Provide the [X, Y] coordinate of the cell's center where the given text is located.  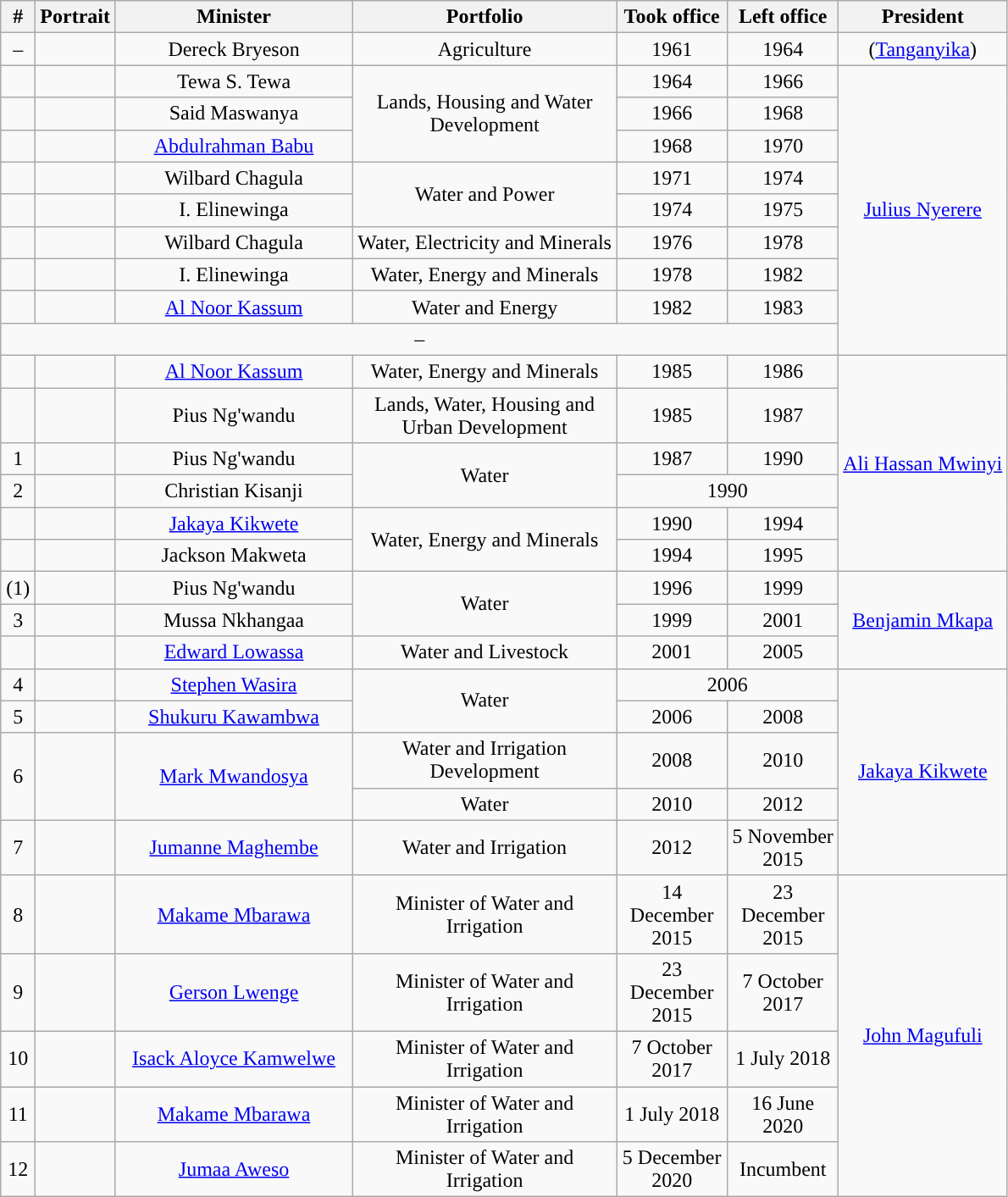
1996 [673, 588]
10 [19, 1059]
1983 [783, 307]
Water and Power [485, 194]
Mussa Nkhangaa [234, 620]
Left office [783, 17]
Water and Energy [485, 307]
14 December 2015 [673, 914]
2 [19, 491]
Water and Irrigation Development [485, 761]
5 December 2020 [673, 1169]
8 [19, 914]
Isack Aloyce Kamwelwe [234, 1059]
1961 [673, 49]
Lands, Housing and Water Development [485, 114]
(1) [19, 588]
Mark Mwandosya [234, 776]
1970 [783, 146]
Agriculture [485, 49]
(Tanganyika) [923, 49]
Gerson Lwenge [234, 992]
Took office [673, 17]
Said Maswanya [234, 114]
3 [19, 620]
Jumanne Maghembe [234, 847]
1975 [783, 210]
5 [19, 717]
John Magufuli [923, 1035]
2005 [783, 652]
1995 [783, 556]
Edward Lowassa [234, 652]
4 [19, 684]
Incumbent [783, 1169]
1 [19, 459]
Dereck Bryeson [234, 49]
1986 [783, 371]
Water, Electricity and Minerals [485, 242]
9 [19, 992]
6 [19, 776]
Jackson Makweta [234, 556]
16 June 2020 [783, 1113]
Benjamin Mkapa [923, 620]
Water and Irrigation [485, 847]
Lands, Water, Housing and Urban Development [485, 415]
President [923, 17]
Stephen Wasira [234, 684]
Tewa S. Tewa [234, 81]
Water and Livestock [485, 652]
Shukuru Kawambwa [234, 717]
7 [19, 847]
11 [19, 1113]
Minister [234, 17]
12 [19, 1169]
1971 [673, 178]
Jumaa Aweso [234, 1169]
Ali Hassan Mwinyi [923, 463]
5 November 2015 [783, 847]
Portfolio [485, 17]
# [19, 17]
1976 [673, 242]
Abdulrahman Babu [234, 146]
Portrait [75, 17]
Christian Kisanji [234, 491]
Julius Nyerere [923, 210]
